For the text-containing cell, return its midpoint in [x, y] coordinate format. 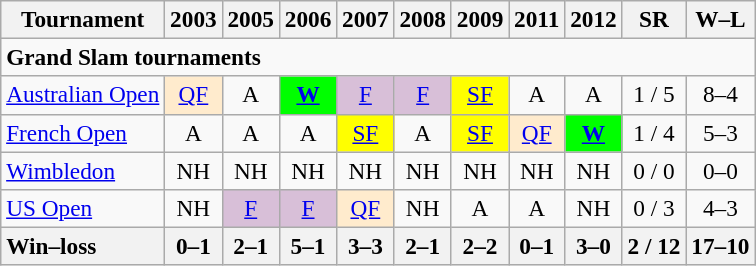
Grand Slam tournaments [378, 57]
2006 [308, 19]
0–0 [720, 170]
0 / 3 [654, 208]
French Open [83, 133]
W–L [720, 19]
2011 [537, 19]
Wimbledon [83, 170]
2009 [480, 19]
1 / 4 [654, 133]
2008 [422, 19]
Australian Open [83, 95]
2007 [366, 19]
3–0 [594, 246]
2005 [250, 19]
8–4 [720, 95]
17–10 [720, 246]
5–1 [308, 246]
2003 [194, 19]
1 / 5 [654, 95]
Win–loss [83, 246]
2 / 12 [654, 246]
5–3 [720, 133]
US Open [83, 208]
Tournament [83, 19]
SR [654, 19]
0 / 0 [654, 170]
2012 [594, 19]
4–3 [720, 208]
2–2 [480, 246]
3–3 [366, 246]
